Return (X, Y) of the center of cell containing provided text 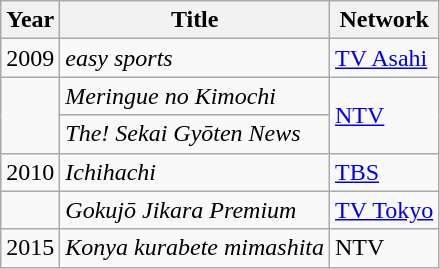
Gokujō Jikara Premium (195, 210)
Ichihachi (195, 172)
TV Asahi (384, 58)
Meringue no Kimochi (195, 96)
TBS (384, 172)
The! Sekai Gyōten News (195, 134)
Network (384, 20)
2010 (30, 172)
easy sports (195, 58)
Title (195, 20)
Konya kurabete mimashita (195, 248)
TV Tokyo (384, 210)
2009 (30, 58)
Year (30, 20)
2015 (30, 248)
